Return the (x, y) coordinate for the center point of the cell that contains the specified text.  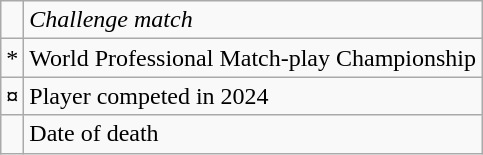
World Professional Match-play Championship (253, 58)
¤ (12, 96)
Challenge match (253, 20)
Player competed in 2024 (253, 96)
* (12, 58)
Date of death (253, 134)
